Determine the (X, Y) coordinate at the center of the cell enclosing the given text.  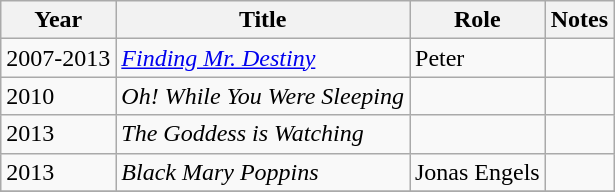
Peter (478, 58)
Oh! While You Were Sleeping (263, 96)
Jonas Engels (478, 172)
Black Mary Poppins (263, 172)
Role (478, 20)
2007-2013 (58, 58)
Finding Mr. Destiny (263, 58)
Year (58, 20)
Title (263, 20)
Notes (579, 20)
2010 (58, 96)
The Goddess is Watching (263, 134)
